For the text-containing cell, return its midpoint in [x, y] coordinate format. 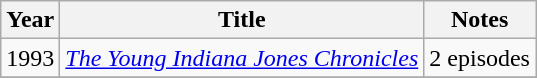
Year [30, 20]
The Young Indiana Jones Chronicles [242, 58]
2 episodes [480, 58]
Title [242, 20]
1993 [30, 58]
Notes [480, 20]
